Determine the (X, Y) coordinate at the center of the cell enclosing the given text.  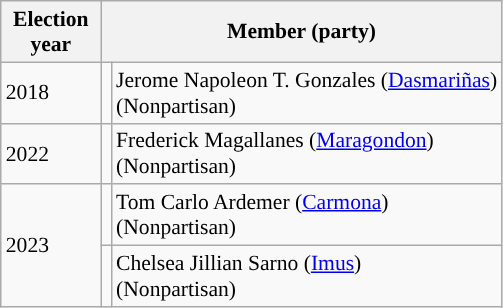
2023 (51, 246)
Member (party) (302, 32)
Tom Carlo Ardemer (Carmona)(Nonpartisan) (306, 216)
Electionyear (51, 32)
2022 (51, 154)
Frederick Magallanes (Maragondon)(Nonpartisan) (306, 154)
Chelsea Jillian Sarno (Imus)(Nonpartisan) (306, 276)
Jerome Napoleon T. Gonzales (Dasmariñas)(Nonpartisan) (306, 92)
2018 (51, 92)
